Search for the cell housing the specified text and yield its (X, Y) center coordinate. 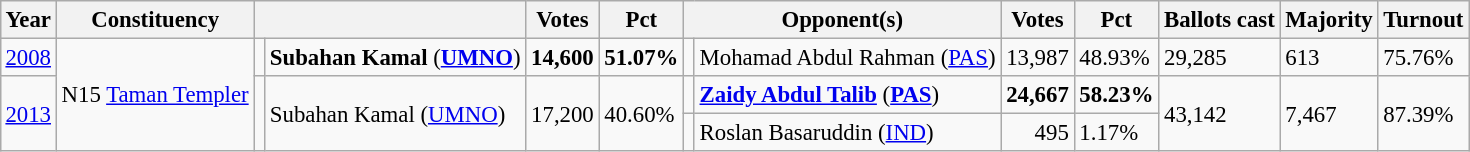
40.60% (642, 114)
17,200 (562, 114)
58.23% (1116, 95)
Roslan Basaruddin (IND) (848, 133)
2008 (28, 57)
29,285 (1220, 57)
13,987 (1038, 57)
48.93% (1116, 57)
1.17% (1116, 133)
N15 Taman Templer (155, 94)
87.39% (1424, 114)
Year (28, 20)
51.07% (642, 57)
24,667 (1038, 95)
2013 (28, 114)
Zaidy Abdul Talib (PAS) (848, 95)
43,142 (1220, 114)
Constituency (155, 20)
Turnout (1424, 20)
75.76% (1424, 57)
14,600 (562, 57)
7,467 (1329, 114)
495 (1038, 133)
Opponent(s) (842, 20)
Mohamad Abdul Rahman (PAS) (848, 57)
Ballots cast (1220, 20)
Majority (1329, 20)
613 (1329, 57)
